Pinpoint the cell where the given text exists, returning its (X, Y) midpoint coordinate. 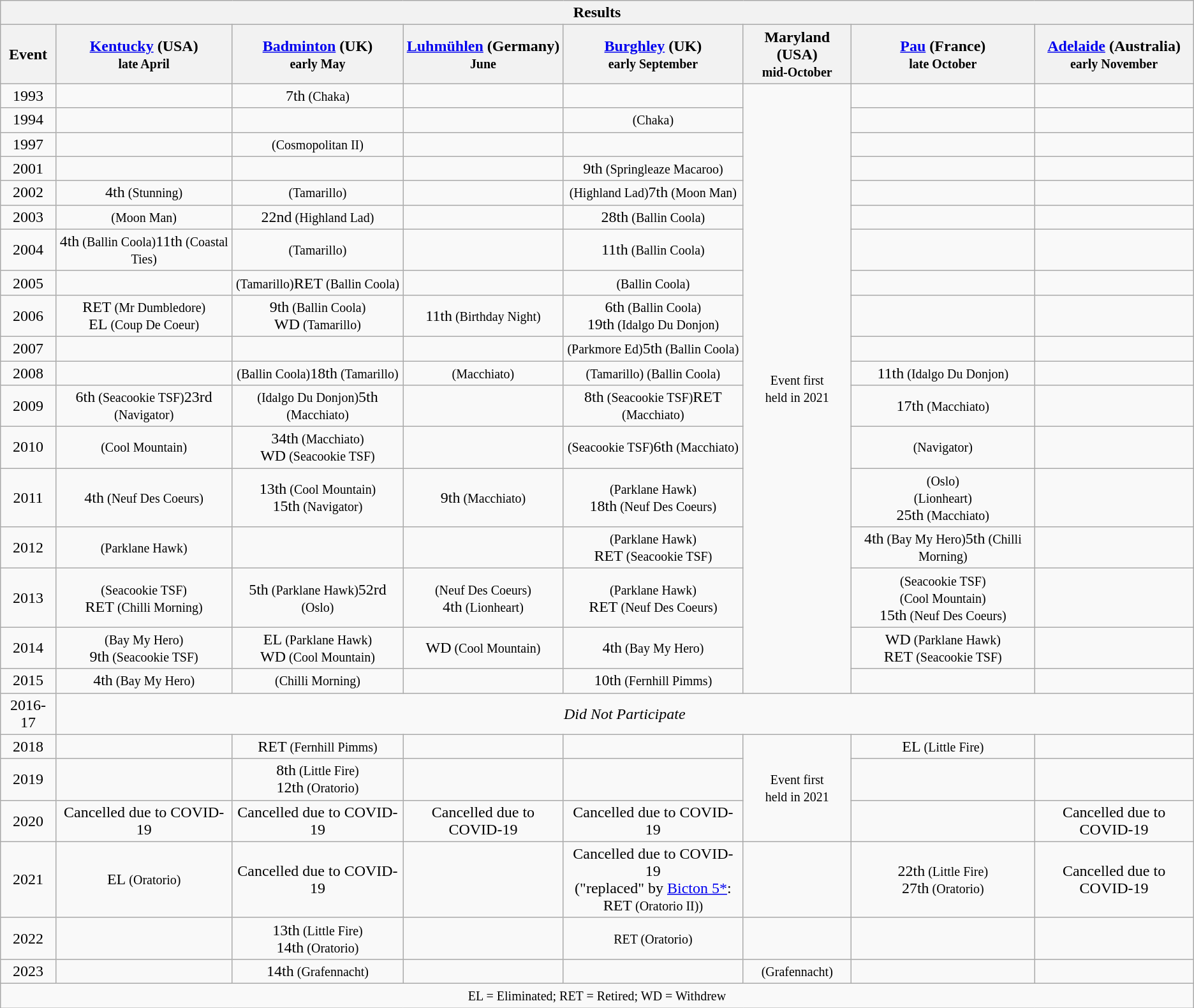
2010 (28, 448)
4th (Bay My Hero)5th (Chilli Morning) (943, 547)
22nd (Highland Lad) (318, 217)
EL = Eliminated; RET = Retired; WD = Withdrew (597, 995)
(Idalgo Du Donjon)5th (Macchiato) (318, 406)
2020 (28, 820)
EL (Parklane Hawk)WD (Cool Mountain) (318, 648)
2019 (28, 780)
(Navigator) (943, 448)
Burghley (UK)early September (653, 54)
RET (Mr Dumbledore)EL (Coup De Coeur) (144, 315)
14th (Grafennacht) (318, 971)
Maryland (USA)mid-October (797, 54)
4th (Neuf Des Coeurs) (144, 498)
RET (Fernhill Pimms) (318, 746)
2009 (28, 406)
(Ballin Coola) (653, 283)
22th (Little Fire)27th (Oratorio) (943, 879)
2021 (28, 879)
2011 (28, 498)
Adelaide (Australia)early November (1114, 54)
11th (Birthday Night) (483, 315)
2008 (28, 373)
Badminton (UK)early May (318, 54)
10th (Fernhill Pimms) (653, 681)
2022 (28, 938)
8th (Seacookie TSF)RET (Macchiato) (653, 406)
2001 (28, 168)
2015 (28, 681)
Cancelled due to COVID-19("replaced" by Bicton 5*:RET (Oratorio II)) (653, 879)
(Chilli Morning) (318, 681)
9th (Ballin Coola)WD (Tamarillo) (318, 315)
Pau (France)late October (943, 54)
(Seacookie TSF)RET (Chilli Morning) (144, 598)
(Parkmore Ed)5th (Ballin Coola) (653, 348)
Kentucky (USA)late April (144, 54)
2004 (28, 250)
2012 (28, 547)
4th (Stunning) (144, 193)
1994 (28, 120)
WD (Parklane Hawk)RET (Seacookie TSF) (943, 648)
2016-17 (28, 713)
(Parklane Hawk)RET (Neuf Des Coeurs) (653, 598)
EL (Little Fire) (943, 746)
(Ballin Coola)18th (Tamarillo) (318, 373)
2013 (28, 598)
Results (597, 13)
34th (Macchiato)WD (Seacookie TSF) (318, 448)
11th (Idalgo Du Donjon) (943, 373)
1993 (28, 96)
28th (Ballin Coola) (653, 217)
(Chaka) (653, 120)
2018 (28, 746)
5th (Parklane Hawk)52rd (Oslo) (318, 598)
Did Not Participate (624, 713)
2014 (28, 648)
Event (28, 54)
(Tamarillo) (Ballin Coola) (653, 373)
9th (Macchiato) (483, 498)
(Neuf Des Coeurs)4th (Lionheart) (483, 598)
RET (Oratorio) (653, 938)
6th (Seacookie TSF)23rd (Navigator) (144, 406)
(Parklane Hawk) (144, 547)
(Bay My Hero)9th (Seacookie TSF) (144, 648)
7th (Chaka) (318, 96)
2006 (28, 315)
(Parklane Hawk)18th (Neuf Des Coeurs) (653, 498)
1997 (28, 144)
4th (Ballin Coola)11th (Coastal Ties) (144, 250)
2023 (28, 971)
(Tamarillo)RET (Ballin Coola) (318, 283)
11th (Ballin Coola) (653, 250)
Luhmühlen (Germany)June (483, 54)
(Moon Man) (144, 217)
(Cosmopolitan II) (318, 144)
6th (Ballin Coola)19th (Idalgo Du Donjon) (653, 315)
13th (Little Fire)14th (Oratorio) (318, 938)
8th (Little Fire)12th (Oratorio) (318, 780)
(Parklane Hawk)RET (Seacookie TSF) (653, 547)
(Oslo) (Lionheart)25th (Macchiato) (943, 498)
13th (Cool Mountain)15th (Navigator) (318, 498)
2003 (28, 217)
2002 (28, 193)
(Highland Lad)7th (Moon Man) (653, 193)
(Seacookie TSF)6th (Macchiato) (653, 448)
EL (Oratorio) (144, 879)
9th (Springleaze Macaroo) (653, 168)
(Cool Mountain) (144, 448)
WD (Cool Mountain) (483, 648)
(Macchiato) (483, 373)
17th (Macchiato) (943, 406)
2007 (28, 348)
(Seacookie TSF) (Cool Mountain)15th (Neuf Des Coeurs) (943, 598)
(Grafennacht) (797, 971)
2005 (28, 283)
